Find where the given text appears and provide that cell's center as (x, y) coordinate. 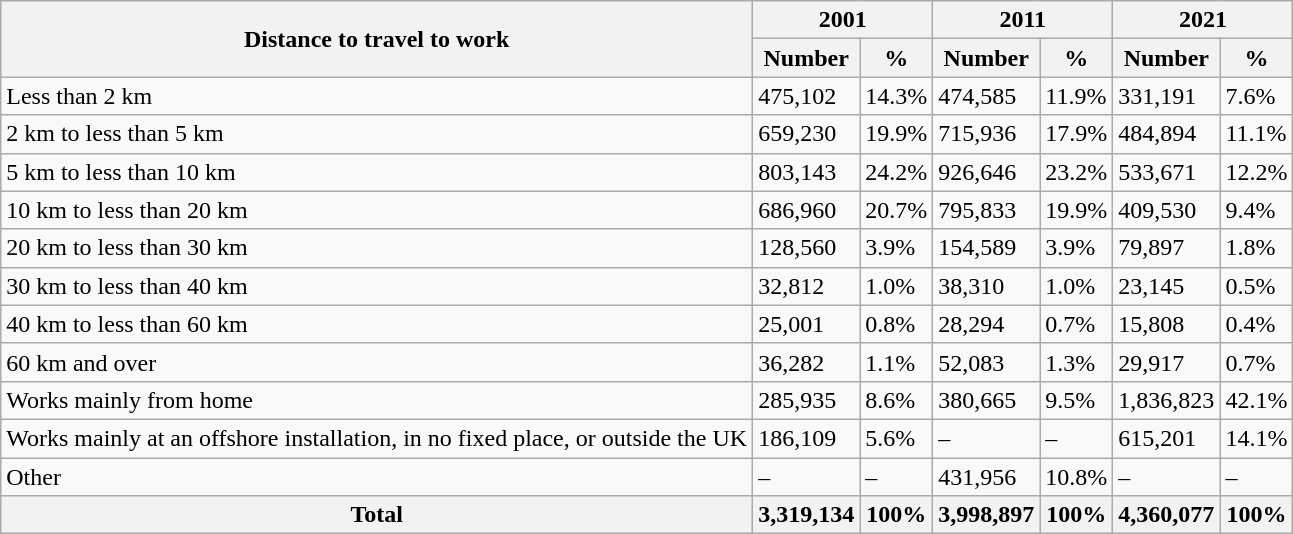
803,143 (806, 172)
2 km to less than 5 km (377, 134)
12.2% (1256, 172)
11.1% (1256, 134)
Less than 2 km (377, 96)
9.4% (1256, 210)
0.4% (1256, 324)
409,530 (1166, 210)
17.9% (1076, 134)
60 km and over (377, 362)
10 km to less than 20 km (377, 210)
431,956 (986, 477)
23,145 (1166, 286)
14.1% (1256, 438)
29,917 (1166, 362)
36,282 (806, 362)
615,201 (1166, 438)
32,812 (806, 286)
52,083 (986, 362)
10.8% (1076, 477)
4,360,077 (1166, 515)
2011 (1023, 20)
1,836,823 (1166, 400)
686,960 (806, 210)
24.2% (896, 172)
Other (377, 477)
23.2% (1076, 172)
14.3% (896, 96)
5 km to less than 10 km (377, 172)
9.5% (1076, 400)
474,585 (986, 96)
1.3% (1076, 362)
79,897 (1166, 248)
0.8% (896, 324)
5.6% (896, 438)
Distance to travel to work (377, 39)
331,191 (1166, 96)
20.7% (896, 210)
25,001 (806, 324)
Works mainly at an offshore installation, in no fixed place, or outside the UK (377, 438)
20 km to less than 30 km (377, 248)
40 km to less than 60 km (377, 324)
42.1% (1256, 400)
715,936 (986, 134)
484,894 (1166, 134)
795,833 (986, 210)
154,589 (986, 248)
0.5% (1256, 286)
28,294 (986, 324)
3,998,897 (986, 515)
15,808 (1166, 324)
Works mainly from home (377, 400)
285,935 (806, 400)
475,102 (806, 96)
2021 (1203, 20)
380,665 (986, 400)
533,671 (1166, 172)
30 km to less than 40 km (377, 286)
7.6% (1256, 96)
926,646 (986, 172)
1.1% (896, 362)
8.6% (896, 400)
11.9% (1076, 96)
2001 (843, 20)
186,109 (806, 438)
38,310 (986, 286)
128,560 (806, 248)
3,319,134 (806, 515)
659,230 (806, 134)
Total (377, 515)
1.8% (1256, 248)
